Search for the cell housing the specified text and yield its (x, y) center coordinate. 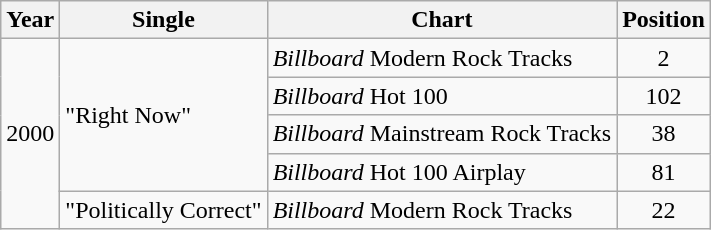
38 (664, 134)
2000 (30, 134)
Billboard Hot 100 (442, 96)
102 (664, 96)
Billboard Mainstream Rock Tracks (442, 134)
Year (30, 20)
Single (164, 20)
"Politically Correct" (164, 210)
Chart (442, 20)
81 (664, 172)
Position (664, 20)
2 (664, 58)
"Right Now" (164, 115)
22 (664, 210)
Billboard Hot 100 Airplay (442, 172)
